Extract the [X, Y] coordinate from the center of the cell holding the provided text.  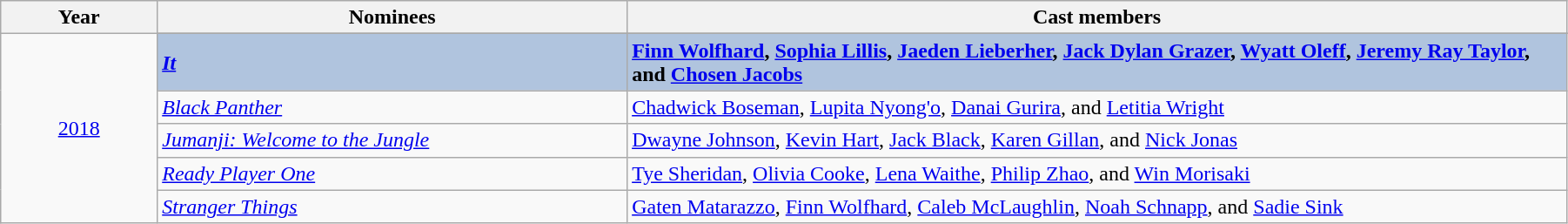
Ready Player One [392, 173]
Black Panther [392, 107]
Chadwick Boseman, Lupita Nyong'o, Danai Gurira, and Letitia Wright [1097, 107]
Nominees [392, 17]
Gaten Matarazzo, Finn Wolfhard, Caleb McLaughlin, Noah Schnapp, and Sadie Sink [1097, 207]
Tye Sheridan, Olivia Cooke, Lena Waithe, Philip Zhao, and Win Morisaki [1097, 173]
Stranger Things [392, 207]
2018 [79, 129]
Cast members [1097, 17]
Jumanji: Welcome to the Jungle [392, 140]
It [392, 63]
Year [79, 17]
Dwayne Johnson, Kevin Hart, Jack Black, Karen Gillan, and Nick Jonas [1097, 140]
Finn Wolfhard, Sophia Lillis, Jaeden Lieberher, Jack Dylan Grazer, Wyatt Oleff, Jeremy Ray Taylor, and Chosen Jacobs [1097, 63]
